Capture the cell that displays the provided text and extract its [x, y] central coordinate. 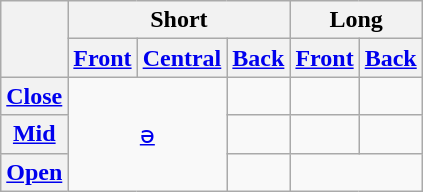
Short [179, 20]
ə [148, 134]
Long [356, 20]
Mid [34, 134]
Close [34, 96]
Central [182, 58]
Open [34, 172]
